Return the (x, y) coordinate for the center point of the cell that contains the specified text.  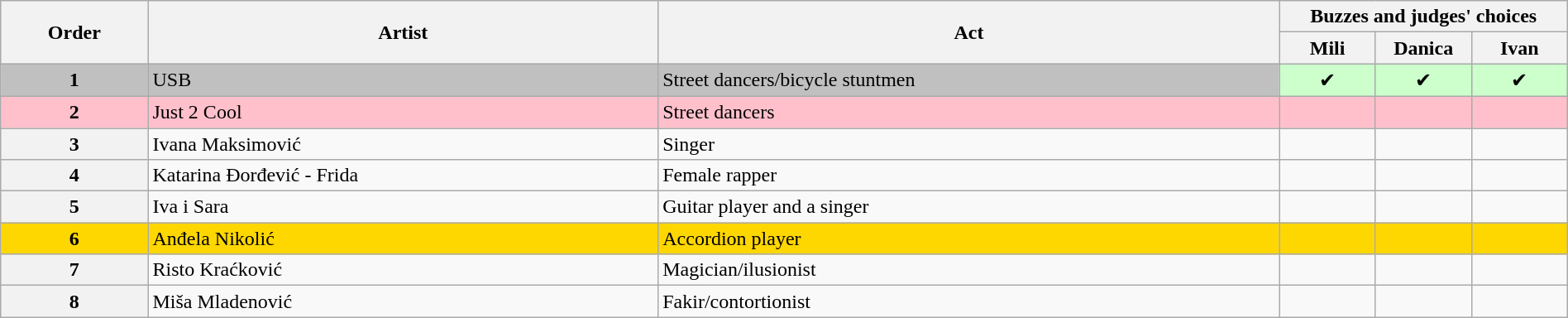
Anđela Nikolić (404, 238)
5 (74, 207)
USB (404, 80)
3 (74, 143)
Risto Kraćković (404, 270)
7 (74, 270)
1 (74, 80)
Guitar player and a singer (969, 207)
Accordion player (969, 238)
Danica (1423, 48)
Singer (969, 143)
Act (969, 32)
Female rapper (969, 176)
Iva i Sara (404, 207)
Mili (1327, 48)
Street dancers (969, 112)
Street dancers/bicycle stuntmen (969, 80)
8 (74, 301)
Order (74, 32)
Ivan (1519, 48)
6 (74, 238)
Artist (404, 32)
Just 2 Cool (404, 112)
Buzzes and judges' choices (1423, 17)
Katarina Đorđević - Frida (404, 176)
Magician/ilusionist (969, 270)
Ivana Maksimović (404, 143)
Fakir/contortionist (969, 301)
Miša Mladenović (404, 301)
2 (74, 112)
4 (74, 176)
